Detect which cell encompasses the target text, then output its [X, Y] center coordinate. 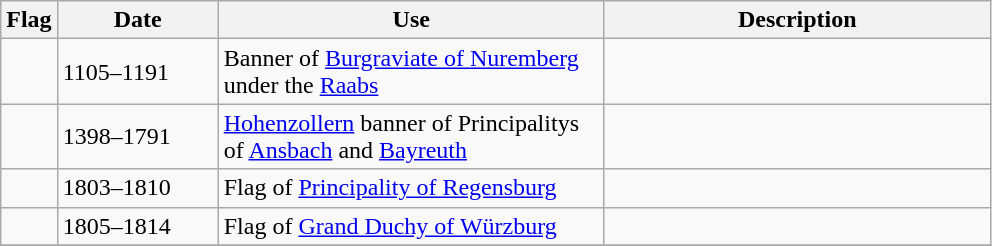
1803–1810 [138, 188]
Flag of Principality of Regensburg [411, 188]
Use [411, 20]
Description [797, 20]
1805–1814 [138, 226]
1105–1191 [138, 72]
Banner of Burgraviate of Nuremberg under the Raabs [411, 72]
Date [138, 20]
Flag [29, 20]
Flag of Grand Duchy of Würzburg [411, 226]
Hohenzollern banner of Principalitys of Ansbach and Bayreuth [411, 136]
1398–1791 [138, 136]
